For the text-containing cell, return its midpoint in (x, y) coordinate format. 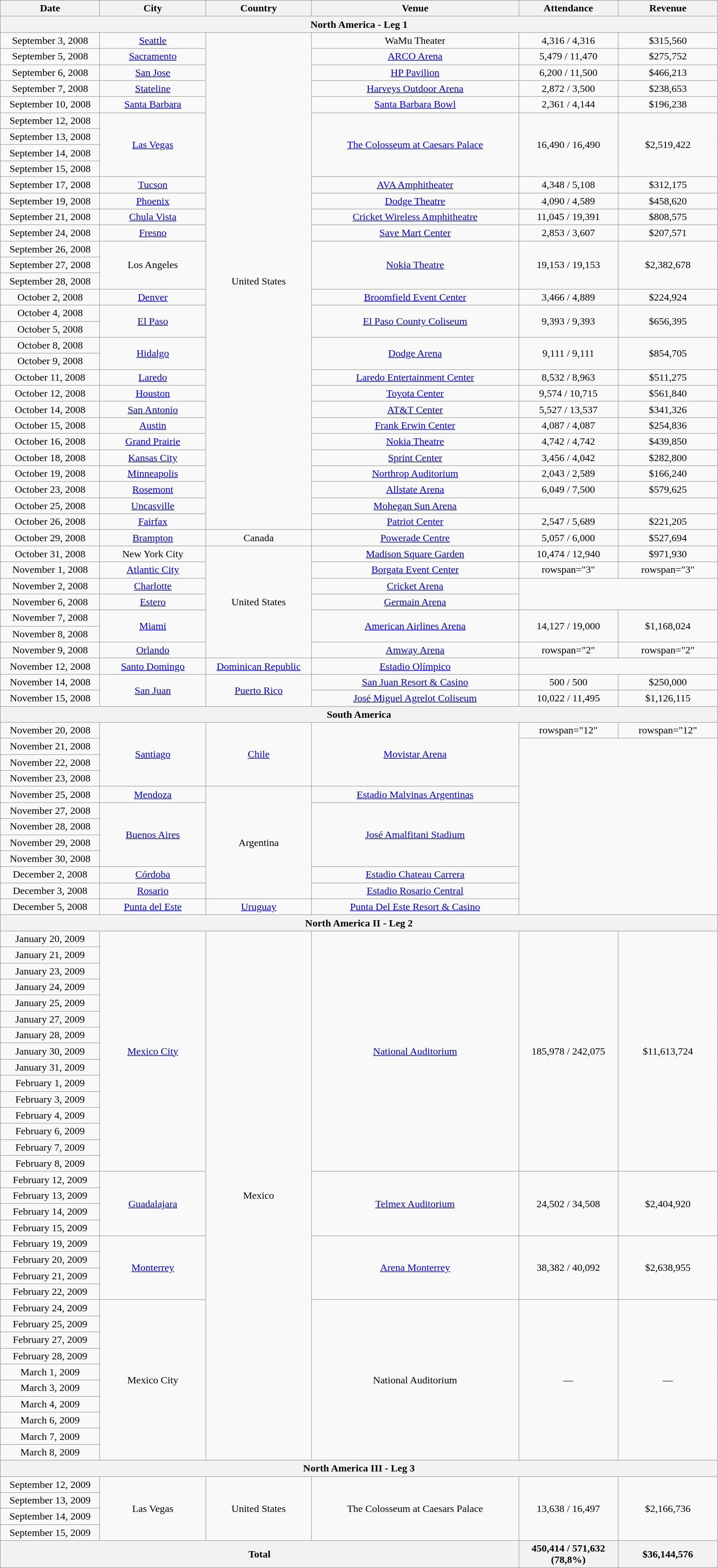
Powerade Centre (415, 538)
February 15, 2009 (50, 1228)
November 8, 2008 (50, 634)
Santa Barbara Bowl (415, 105)
North America II - Leg 2 (359, 923)
Stateline (153, 89)
4,316 / 4,316 (568, 40)
February 20, 2009 (50, 1260)
January 24, 2009 (50, 987)
October 4, 2008 (50, 313)
January 21, 2009 (50, 955)
North America - Leg 1 (359, 24)
13,638 / 16,497 (568, 1508)
$312,175 (668, 185)
19,153 / 19,153 (568, 265)
September 12, 2008 (50, 121)
450,414 / 571,632 (78,8%) (568, 1555)
Denver (153, 297)
February 1, 2009 (50, 1083)
Estadio Rosario Central (415, 891)
$2,404,920 (668, 1203)
February 4, 2009 (50, 1115)
$166,240 (668, 474)
San Juan Resort & Casino (415, 682)
Chile (259, 754)
$282,800 (668, 457)
Seattle (153, 40)
$2,166,736 (668, 1508)
Rosemont (153, 490)
El Paso County Coliseum (415, 321)
$36,144,576 (668, 1555)
Córdoba (153, 875)
Mohegan Sun Arena (415, 506)
11,045 / 19,391 (568, 217)
Amway Arena (415, 650)
Revenue (668, 8)
24,502 / 34,508 (568, 1203)
October 29, 2008 (50, 538)
Toyota Center (415, 393)
4,090 / 4,589 (568, 201)
November 2, 2008 (50, 586)
December 3, 2008 (50, 891)
American Airlines Arena (415, 626)
Houston (153, 393)
Harveys Outdoor Arena (415, 89)
March 6, 2009 (50, 1420)
Chula Vista (153, 217)
Punta Del Este Resort & Casino (415, 907)
José Miguel Agrelot Coliseum (415, 698)
Minneapolis (153, 474)
$1,168,024 (668, 626)
5,527 / 13,537 (568, 409)
October 5, 2008 (50, 329)
$1,126,115 (668, 698)
February 25, 2009 (50, 1324)
September 15, 2009 (50, 1533)
Estadio Olímpico (415, 666)
September 6, 2008 (50, 72)
Phoenix (153, 201)
March 1, 2009 (50, 1372)
March 7, 2009 (50, 1436)
$511,275 (668, 377)
November 20, 2008 (50, 730)
September 14, 2009 (50, 1517)
185,978 / 242,075 (568, 1051)
9,574 / 10,715 (568, 393)
9,393 / 9,393 (568, 321)
Monterrey (153, 1268)
January 20, 2009 (50, 939)
South America (359, 714)
September 17, 2008 (50, 185)
$458,620 (668, 201)
November 21, 2008 (50, 746)
New York City (153, 554)
Laredo (153, 377)
San Juan (153, 690)
10,474 / 12,940 (568, 554)
Total (260, 1555)
September 12, 2009 (50, 1484)
North America III - Leg 3 (359, 1468)
$808,575 (668, 217)
38,382 / 40,092 (568, 1268)
Grand Prairie (153, 441)
WaMu Theater (415, 40)
500 / 500 (568, 682)
$527,694 (668, 538)
AT&T Center (415, 409)
Punta del Este (153, 907)
Allstate Arena (415, 490)
Northrop Auditorium (415, 474)
Mendoza (153, 795)
February 21, 2009 (50, 1276)
Santiago (153, 754)
HP Pavilion (415, 72)
March 3, 2009 (50, 1388)
February 19, 2009 (50, 1244)
Estero (153, 602)
Brampton (153, 538)
$196,238 (668, 105)
January 25, 2009 (50, 1003)
Borgata Event Center (415, 570)
$2,519,422 (668, 145)
October 16, 2008 (50, 441)
4,742 / 4,742 (568, 441)
Buenos Aires (153, 835)
$275,752 (668, 56)
September 27, 2008 (50, 265)
September 7, 2008 (50, 89)
September 3, 2008 (50, 40)
ARCO Arena (415, 56)
November 29, 2008 (50, 843)
Frank Erwin Center (415, 425)
October 31, 2008 (50, 554)
Patriot Center (415, 522)
November 14, 2008 (50, 682)
$221,205 (668, 522)
December 2, 2008 (50, 875)
$238,653 (668, 89)
January 28, 2009 (50, 1035)
October 26, 2008 (50, 522)
San Jose (153, 72)
Mexico (259, 1195)
September 15, 2008 (50, 169)
October 18, 2008 (50, 457)
Arena Monterrey (415, 1268)
10,022 / 11,495 (568, 698)
Canada (259, 538)
Rosario (153, 891)
Uncasville (153, 506)
$2,382,678 (668, 265)
Austin (153, 425)
Kansas City (153, 457)
5,479 / 11,470 (568, 56)
November 1, 2008 (50, 570)
September 13, 2009 (50, 1501)
Sprint Center (415, 457)
October 14, 2008 (50, 409)
14,127 / 19,000 (568, 626)
Los Angeles (153, 265)
Sacramento (153, 56)
January 30, 2009 (50, 1051)
3,456 / 4,042 (568, 457)
Hidalgo (153, 353)
November 7, 2008 (50, 618)
9,111 / 9,111 (568, 353)
November 15, 2008 (50, 698)
Cricket Arena (415, 586)
$254,836 (668, 425)
5,057 / 6,000 (568, 538)
March 8, 2009 (50, 1452)
Atlantic City (153, 570)
8,532 / 8,963 (568, 377)
Estadio Malvinas Argentinas (415, 795)
February 28, 2009 (50, 1356)
December 5, 2008 (50, 907)
Estadio Chateau Carrera (415, 875)
Charlotte (153, 586)
Venue (415, 8)
February 22, 2009 (50, 1292)
February 7, 2009 (50, 1147)
2,853 / 3,607 (568, 233)
November 30, 2008 (50, 859)
November 28, 2008 (50, 827)
Dodge Arena (415, 353)
November 6, 2008 (50, 602)
October 9, 2008 (50, 361)
Orlando (153, 650)
October 11, 2008 (50, 377)
$250,000 (668, 682)
$466,213 (668, 72)
Uruguay (259, 907)
$561,840 (668, 393)
2,043 / 2,589 (568, 474)
6,049 / 7,500 (568, 490)
January 31, 2009 (50, 1067)
4,087 / 4,087 (568, 425)
February 8, 2009 (50, 1163)
$11,613,724 (668, 1051)
September 19, 2008 (50, 201)
September 10, 2008 (50, 105)
January 27, 2009 (50, 1019)
San Antonio (153, 409)
October 25, 2008 (50, 506)
Tucson (153, 185)
$656,395 (668, 321)
February 3, 2009 (50, 1099)
$2,638,955 (668, 1268)
Miami (153, 626)
$439,850 (668, 441)
November 27, 2008 (50, 811)
Laredo Entertainment Center (415, 377)
4,348 / 5,108 (568, 185)
$579,625 (668, 490)
November 23, 2008 (50, 779)
$224,924 (668, 297)
Attendance (568, 8)
September 21, 2008 (50, 217)
February 14, 2009 (50, 1211)
3,466 / 4,889 (568, 297)
Germain Arena (415, 602)
El Paso (153, 321)
Madison Square Garden (415, 554)
September 13, 2008 (50, 137)
Argentina (259, 843)
February 13, 2009 (50, 1195)
November 25, 2008 (50, 795)
September 5, 2008 (50, 56)
Guadalajara (153, 1203)
Santa Barbara (153, 105)
October 15, 2008 (50, 425)
October 19, 2008 (50, 474)
November 12, 2008 (50, 666)
Dodge Theatre (415, 201)
Cricket Wireless Amphitheatre (415, 217)
Movistar Arena (415, 754)
José Amalfitani Stadium (415, 835)
September 28, 2008 (50, 281)
6,200 / 11,500 (568, 72)
September 26, 2008 (50, 249)
Fairfax (153, 522)
Save Mart Center (415, 233)
City (153, 8)
Fresno (153, 233)
February 27, 2009 (50, 1340)
January 23, 2009 (50, 971)
February 24, 2009 (50, 1308)
Date (50, 8)
Country (259, 8)
February 6, 2009 (50, 1131)
October 23, 2008 (50, 490)
November 9, 2008 (50, 650)
2,361 / 4,144 (568, 105)
2,872 / 3,500 (568, 89)
$854,705 (668, 353)
Santo Domingo (153, 666)
February 12, 2009 (50, 1179)
$971,930 (668, 554)
$207,571 (668, 233)
Dominican Republic (259, 666)
Telmex Auditorium (415, 1203)
September 24, 2008 (50, 233)
2,547 / 5,689 (568, 522)
$341,326 (668, 409)
AVA Amphitheater (415, 185)
Broomfield Event Center (415, 297)
Puerto Rico (259, 690)
October 8, 2008 (50, 345)
September 14, 2008 (50, 153)
$315,560 (668, 40)
November 22, 2008 (50, 763)
October 12, 2008 (50, 393)
March 4, 2009 (50, 1404)
October 2, 2008 (50, 297)
16,490 / 16,490 (568, 145)
